From the cell containing the given text, extract its center point as [X, Y] coordinate. 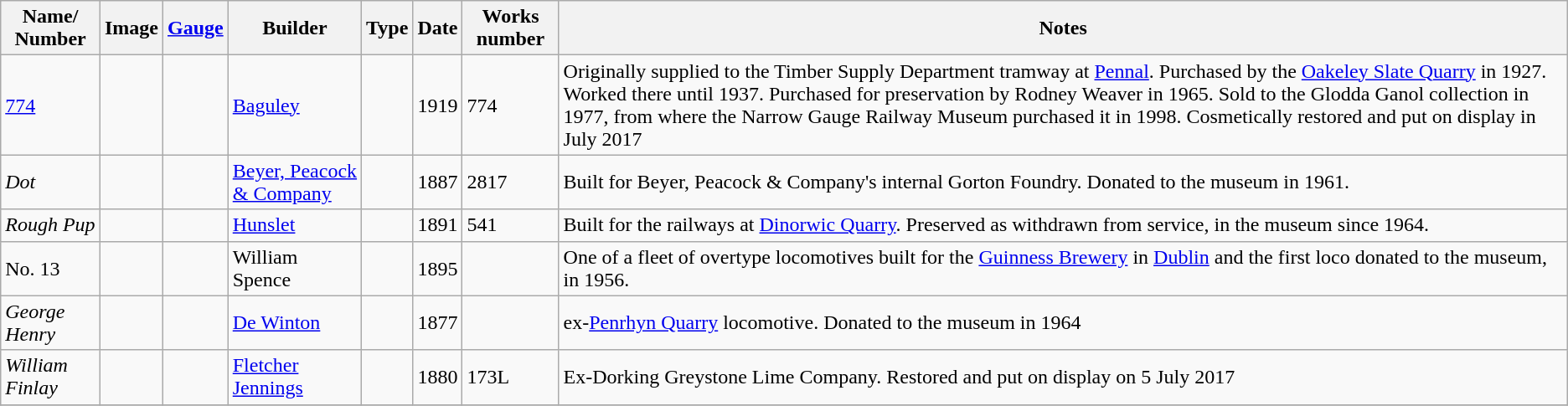
Built for the railways at Dinorwic Quarry. Preserved as withdrawn from service, in the museum since 1964. [1063, 225]
William Spence [295, 268]
173L [511, 377]
Date [437, 28]
One of a fleet of overtype locomotives built for the Guinness Brewery in Dublin and the first loco donated to the museum, in 1956. [1063, 268]
1919 [437, 105]
Ex-Dorking Greystone Lime Company. Restored and put on display on 5 July 2017 [1063, 377]
Name/ Number [50, 28]
541 [511, 225]
1877 [437, 323]
1887 [437, 182]
George Henry [50, 323]
No. 13 [50, 268]
1895 [437, 268]
Image [131, 28]
1880 [437, 377]
Works number [511, 28]
2817 [511, 182]
Baguley [295, 105]
ex-Penrhyn Quarry locomotive. Donated to the museum in 1964 [1063, 323]
Type [387, 28]
Hunslet [295, 225]
Gauge [195, 28]
Dot [50, 182]
Built for Beyer, Peacock & Company's internal Gorton Foundry. Donated to the museum in 1961. [1063, 182]
1891 [437, 225]
William Finlay [50, 377]
Builder [295, 28]
De Winton [295, 323]
Beyer, Peacock & Company [295, 182]
Rough Pup [50, 225]
Fletcher Jennings [295, 377]
Notes [1063, 28]
